Provide the [X, Y] coordinate of the cell's center where the given text is located.  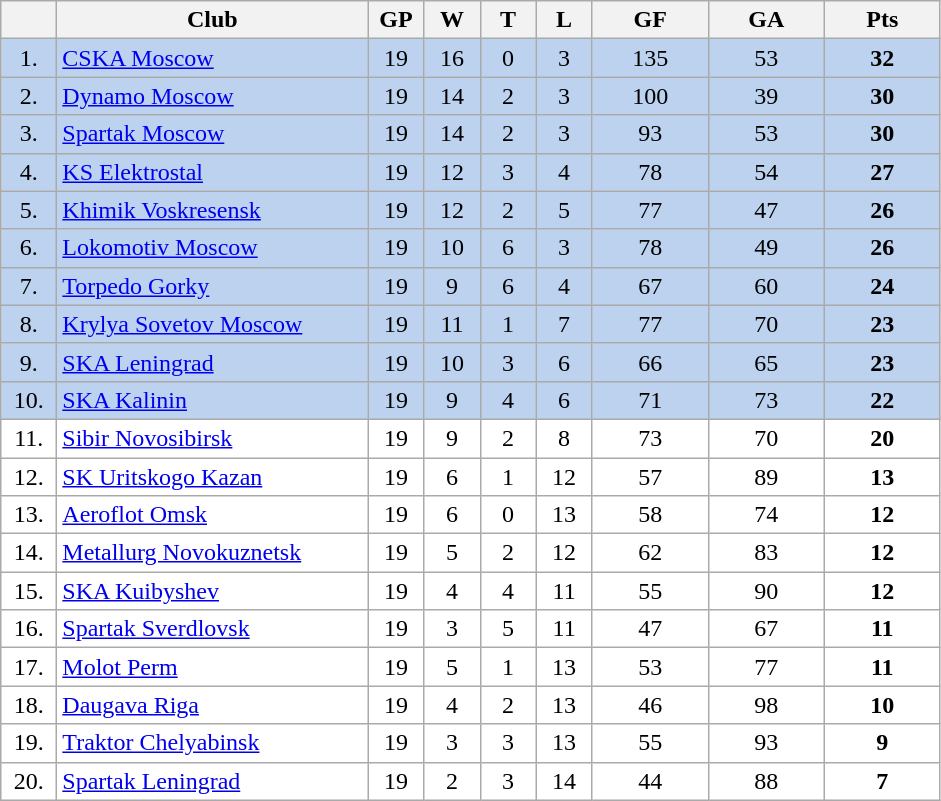
Aeroflot Omsk [212, 515]
18. [29, 705]
19. [29, 743]
SKA Leningrad [212, 362]
CSKA Moscow [212, 58]
16 [452, 58]
10. [29, 400]
11. [29, 438]
135 [650, 58]
8. [29, 324]
6. [29, 248]
83 [766, 553]
2. [29, 96]
SKA Kuibyshev [212, 591]
32 [882, 58]
65 [766, 362]
Lokomotiv Moscow [212, 248]
57 [650, 477]
Spartak Sverdlovsk [212, 629]
98 [766, 705]
Molot Perm [212, 667]
Sibir Novosibirsk [212, 438]
44 [650, 781]
49 [766, 248]
100 [650, 96]
Traktor Chelyabinsk [212, 743]
7. [29, 286]
20 [882, 438]
15. [29, 591]
GA [766, 20]
88 [766, 781]
74 [766, 515]
T [508, 20]
16. [29, 629]
17. [29, 667]
62 [650, 553]
Torpedo Gorky [212, 286]
Metallurg Novokuznetsk [212, 553]
L [564, 20]
89 [766, 477]
60 [766, 286]
GP [396, 20]
24 [882, 286]
KS Elektrostal [212, 172]
Khimik Voskresensk [212, 210]
Krylya Sovetov Moscow [212, 324]
GF [650, 20]
66 [650, 362]
71 [650, 400]
Spartak Moscow [212, 134]
14. [29, 553]
SKA Kalinin [212, 400]
54 [766, 172]
58 [650, 515]
22 [882, 400]
Club [212, 20]
4. [29, 172]
90 [766, 591]
1. [29, 58]
39 [766, 96]
Dynamo Moscow [212, 96]
Spartak Leningrad [212, 781]
13. [29, 515]
W [452, 20]
3. [29, 134]
SK Uritskogo Kazan [212, 477]
20. [29, 781]
46 [650, 705]
9. [29, 362]
Daugava Riga [212, 705]
8 [564, 438]
12. [29, 477]
27 [882, 172]
5. [29, 210]
Pts [882, 20]
